Capture the cell that displays the provided text and extract its [X, Y] central coordinate. 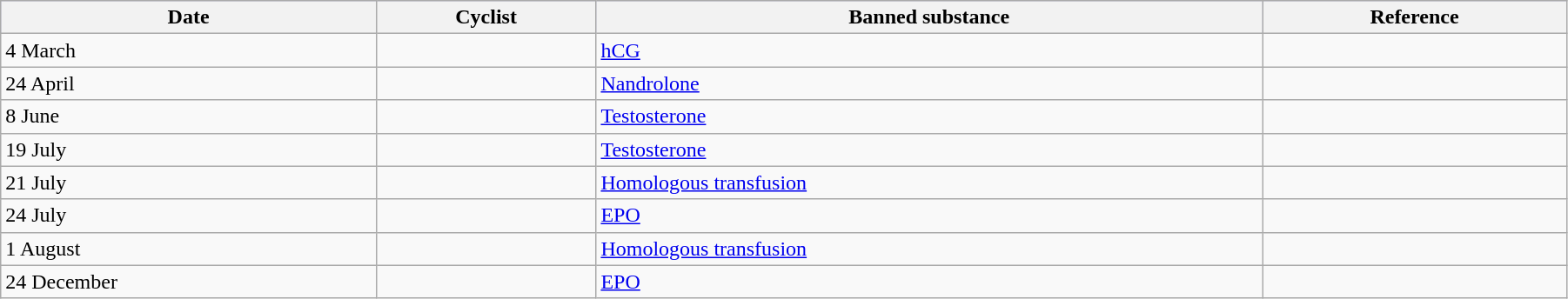
hCG [929, 50]
Date [189, 17]
19 July [189, 149]
Banned substance [929, 17]
1 August [189, 249]
21 July [189, 183]
24 April [189, 83]
8 June [189, 116]
Cyclist [486, 17]
24 December [189, 282]
4 March [189, 50]
24 July [189, 216]
Reference [1414, 17]
Nandrolone [929, 83]
